Pinpoint the cell where the given text exists, returning its (x, y) midpoint coordinate. 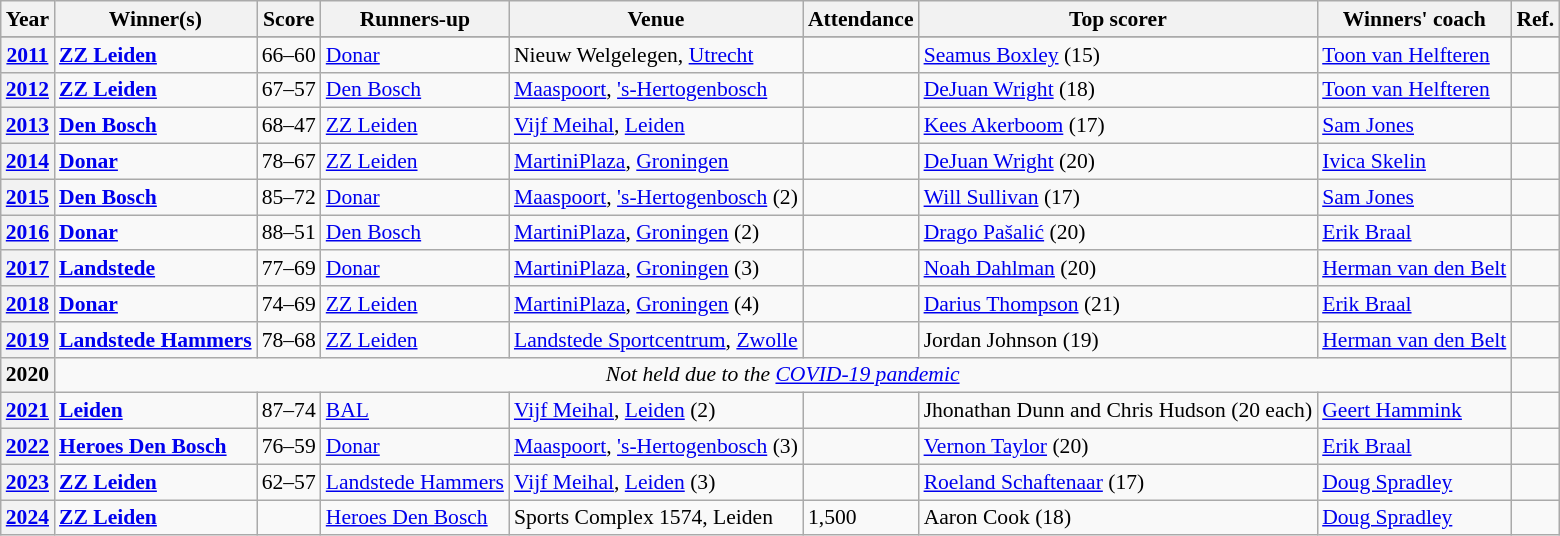
2015 (28, 197)
Drago Pašalić (20) (1118, 233)
Year (28, 19)
Vijf Meihal, Leiden (3) (656, 482)
Landstede Sportcentrum, Zwolle (656, 340)
Noah Dahlman (20) (1118, 269)
62–57 (289, 482)
68–47 (289, 126)
Vijf Meihal, Leiden (656, 126)
DeJuan Wright (18) (1118, 90)
Maaspoort, 's-Hertogenbosch (656, 90)
Maaspoort, 's-Hertogenbosch (2) (656, 197)
2019 (28, 340)
2020 (28, 375)
76–59 (289, 447)
2014 (28, 162)
Ivica Skelin (1414, 162)
Top scorer (1118, 19)
2021 (28, 411)
2024 (28, 518)
Will Sullivan (17) (1118, 197)
Leiden (156, 411)
Jhonathan Dunn and Chris Hudson (20 each) (1118, 411)
Attendance (861, 19)
MartiniPlaza, Groningen (4) (656, 304)
78–67 (289, 162)
Jordan Johnson (19) (1118, 340)
Maaspoort, 's-Hertogenbosch (3) (656, 447)
MartiniPlaza, Groningen (656, 162)
Vernon Taylor (20) (1118, 447)
66–60 (289, 55)
88–51 (289, 233)
Vijf Meihal, Leiden (2) (656, 411)
Runners-up (415, 19)
BAL (415, 411)
Venue (656, 19)
2011 (28, 55)
2018 (28, 304)
Seamus Boxley (15) (1118, 55)
Kees Akerboom (17) (1118, 126)
Geert Hammink (1414, 411)
Ref. (1535, 19)
2022 (28, 447)
Sports Complex 1574, Leiden (656, 518)
78–68 (289, 340)
Winner(s) (156, 19)
Not held due to the COVID-19 pandemic (782, 375)
74–69 (289, 304)
1,500 (861, 518)
67–57 (289, 90)
85–72 (289, 197)
2016 (28, 233)
Landstede (156, 269)
2012 (28, 90)
77–69 (289, 269)
MartiniPlaza, Groningen (3) (656, 269)
MartiniPlaza, Groningen (2) (656, 233)
Darius Thompson (21) (1118, 304)
2023 (28, 482)
Winners' coach (1414, 19)
87–74 (289, 411)
Aaron Cook (18) (1118, 518)
2013 (28, 126)
Nieuw Welgelegen, Utrecht (656, 55)
Score (289, 19)
Roeland Schaftenaar (17) (1118, 482)
DeJuan Wright (20) (1118, 162)
2017 (28, 269)
